Determine the (x, y) coordinate at the center of the cell enclosing the given text.  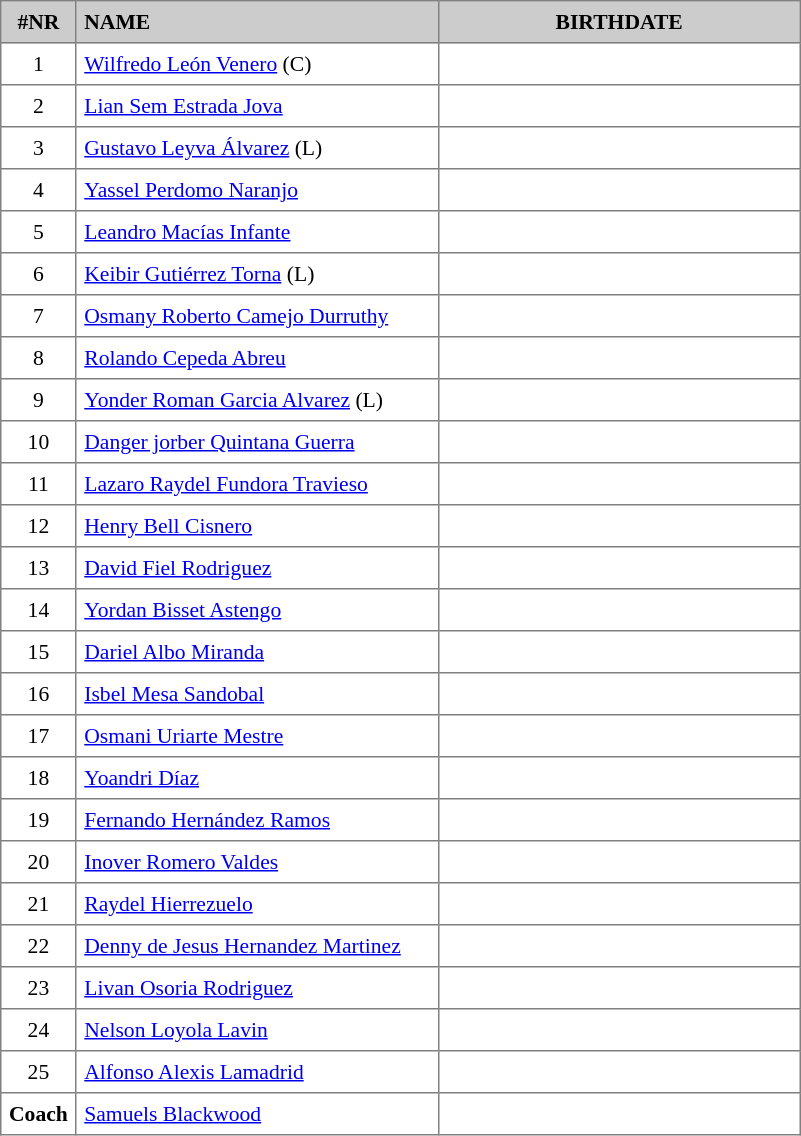
Alfonso Alexis Lamadrid (257, 1072)
1 (38, 64)
3 (38, 148)
7 (38, 316)
David Fiel Rodriguez (257, 568)
10 (38, 442)
Denny de Jesus Hernandez Martinez (257, 946)
Osmany Roberto Camejo Durruthy (257, 316)
17 (38, 736)
14 (38, 610)
Yordan Bisset Astengo (257, 610)
BIRTHDATE (619, 22)
21 (38, 904)
Yoandri Díaz (257, 778)
Keibir Gutiérrez Torna (L) (257, 274)
Danger jorber Quintana Guerra (257, 442)
2 (38, 106)
20 (38, 862)
Livan Osoria Rodriguez (257, 988)
8 (38, 358)
18 (38, 778)
13 (38, 568)
Nelson Loyola Lavin (257, 1030)
Isbel Mesa Sandobal (257, 694)
5 (38, 232)
Rolando Cepeda Abreu (257, 358)
6 (38, 274)
NAME (257, 22)
Coach (38, 1114)
Leandro Macías Infante (257, 232)
Lazaro Raydel Fundora Travieso (257, 484)
23 (38, 988)
Inover Romero Valdes (257, 862)
9 (38, 400)
Gustavo Leyva Álvarez (L) (257, 148)
Yonder Roman Garcia Alvarez (L) (257, 400)
Yassel Perdomo Naranjo (257, 190)
Wilfredo León Venero (C) (257, 64)
#NR (38, 22)
Samuels Blackwood (257, 1114)
Henry Bell Cisnero (257, 526)
Osmani Uriarte Mestre (257, 736)
4 (38, 190)
15 (38, 652)
25 (38, 1072)
Dariel Albo Miranda (257, 652)
16 (38, 694)
12 (38, 526)
Raydel Hierrezuelo (257, 904)
Lian Sem Estrada Jova (257, 106)
24 (38, 1030)
22 (38, 946)
11 (38, 484)
19 (38, 820)
Fernando Hernández Ramos (257, 820)
